Determine the (x, y) coordinate at the center of the cell enclosing the given text.  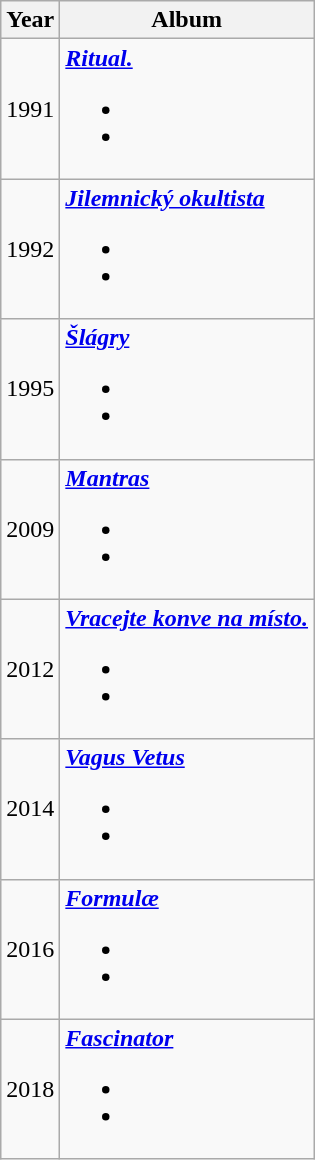
Mantras (187, 529)
Year (30, 20)
Šlágry (187, 389)
Formulæ (187, 949)
Fascinator (187, 1089)
Vagus Vetus (187, 809)
Ritual. (187, 109)
2009 (30, 529)
2012 (30, 669)
1991 (30, 109)
1992 (30, 249)
1995 (30, 389)
2018 (30, 1089)
Vracejte konve na místo. (187, 669)
2016 (30, 949)
Album (187, 20)
Jilemnický okultista (187, 249)
2014 (30, 809)
